Search for the cell housing the specified text and yield its [X, Y] center coordinate. 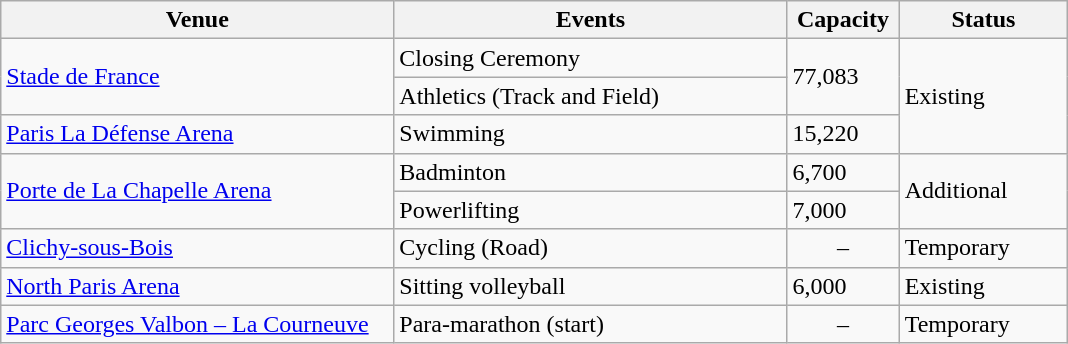
Paris La Défense Arena [198, 134]
15,220 [843, 134]
Powerlifting [590, 210]
Badminton [590, 172]
6,000 [843, 286]
Swimming [590, 134]
Clichy-sous-Bois [198, 248]
Stade de France [198, 77]
Para-marathon (start) [590, 324]
Athletics (Track and Field) [590, 96]
Sitting volleyball [590, 286]
77,083 [843, 77]
Events [590, 20]
Capacity [843, 20]
Porte de La Chapelle Arena [198, 191]
Closing Ceremony [590, 58]
7,000 [843, 210]
6,700 [843, 172]
Additional [983, 191]
North Paris Arena [198, 286]
Cycling (Road) [590, 248]
Status [983, 20]
Venue [198, 20]
Parc Georges Valbon – La Courneuve [198, 324]
